Pinpoint the cell where the given text exists, returning its (x, y) midpoint coordinate. 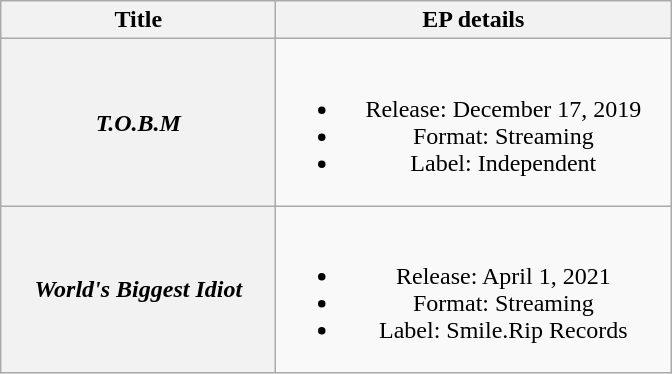
Title (138, 20)
World's Biggest Idiot (138, 290)
T.O.B.M (138, 122)
Release: December 17, 2019Format: StreamingLabel: Independent (474, 122)
EP details (474, 20)
Release: April 1, 2021Format: StreamingLabel: Smile.Rip Records (474, 290)
